Detect which cell encompasses the target text, then output its [x, y] center coordinate. 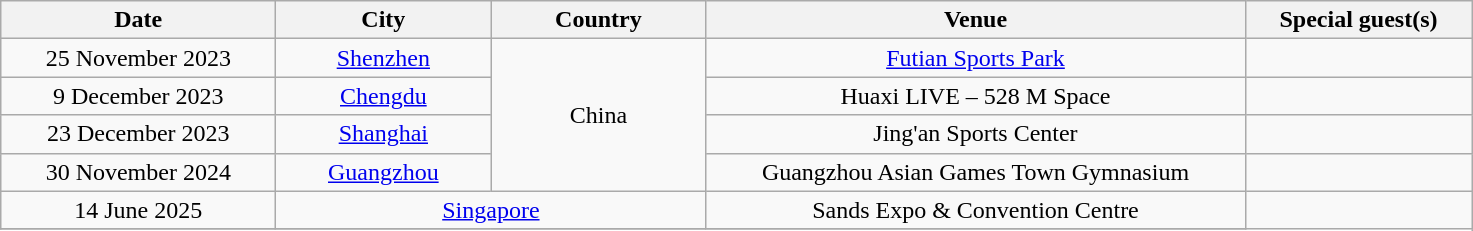
Chengdu [384, 96]
Date [138, 20]
Country [598, 20]
Futian Sports Park [976, 58]
China [598, 115]
Guangzhou Asian Games Town Gymnasium [976, 172]
Shenzhen [384, 58]
Sands Expo & Convention Centre [976, 210]
14 June 2025 [138, 210]
Jing'an Sports Center [976, 134]
City [384, 20]
9 December 2023 [138, 96]
Guangzhou [384, 172]
30 November 2024 [138, 172]
25 November 2023 [138, 58]
Huaxi LIVE – 528 M Space [976, 96]
Shanghai [384, 134]
Singapore [491, 210]
23 December 2023 [138, 134]
Venue [976, 20]
Special guest(s) [1358, 20]
